Locate the cell with the specified text and output its (x, y) center coordinate. 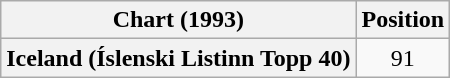
Iceland (Íslenski Listinn Topp 40) (178, 58)
Chart (1993) (178, 20)
Position (403, 20)
91 (403, 58)
